Search for the cell housing the specified text and yield its [X, Y] center coordinate. 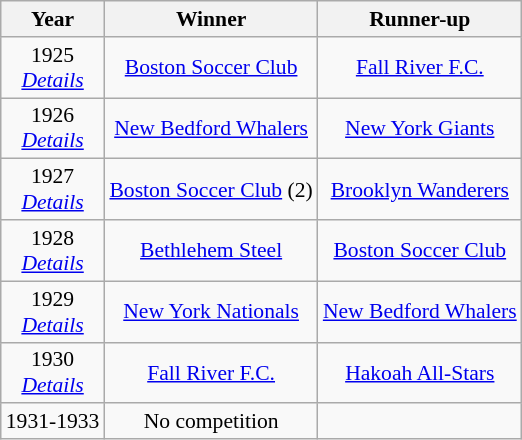
Boston Soccer Club (2) [210, 190]
1928 Details [53, 250]
1931-1933 [53, 422]
Brooklyn Wanderers [420, 190]
New York Nationals [210, 312]
1926 Details [53, 128]
Runner-up [420, 19]
1927 Details [53, 190]
Year [53, 19]
Bethlehem Steel [210, 250]
No competition [210, 422]
Hakoah All-Stars [420, 372]
1930 Details [53, 372]
New York Giants [420, 128]
1929 Details [53, 312]
Winner [210, 19]
1925 Details [53, 68]
